Provide the [x, y] coordinate of the cell's center where the given text is located.  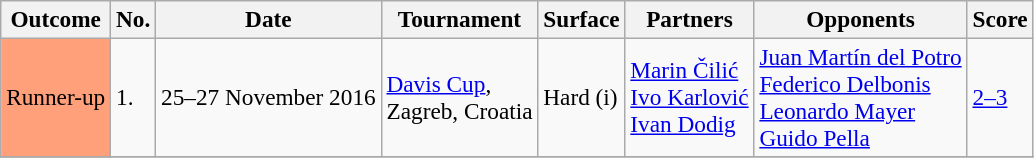
2–3 [1000, 98]
Hard (i) [582, 98]
Tournament [460, 19]
No. [134, 19]
Runner-up [56, 98]
Opponents [860, 19]
Partners [690, 19]
Juan Martín del Potro Federico Delbonis Leonardo Mayer Guido Pella [860, 98]
Davis Cup, Zagreb, Croatia [460, 98]
Surface [582, 19]
Date [268, 19]
Score [1000, 19]
25–27 November 2016 [268, 98]
Outcome [56, 19]
1. [134, 98]
Marin Čilić Ivo Karlović Ivan Dodig [690, 98]
